Extract the [X, Y] coordinate from the center of the cell holding the provided text.  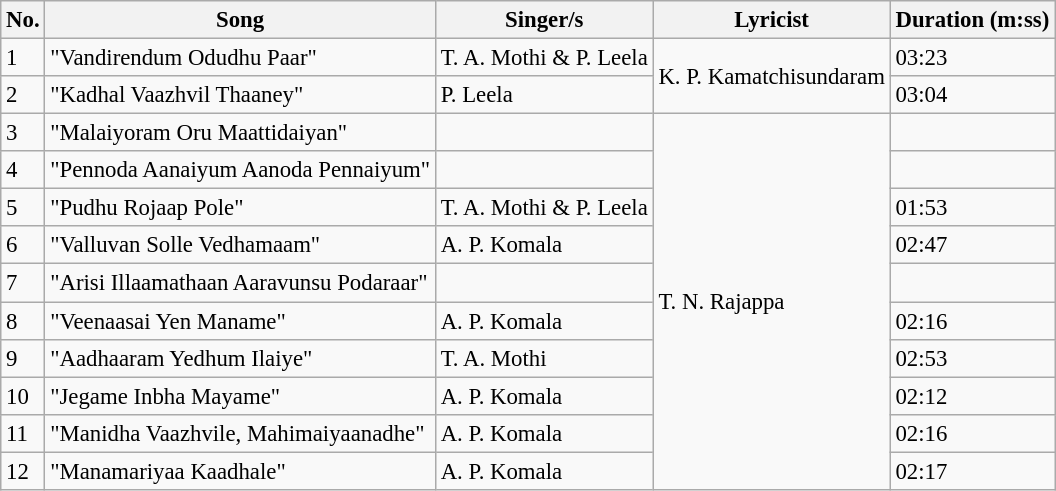
"Vandirendum Odudhu Paar" [240, 58]
Singer/s [544, 20]
"Arisi Illaamathaan Aaravunsu Podaraar" [240, 283]
K. P. Kamatchisundaram [772, 76]
Lyricist [772, 20]
"Aadhaaram Yedhum Ilaiye" [240, 358]
03:04 [972, 95]
"Veenaasai Yen Maname" [240, 321]
10 [23, 396]
12 [23, 471]
02:47 [972, 245]
2 [23, 95]
1 [23, 58]
T. A. Mothi [544, 358]
P. Leela [544, 95]
"Valluvan Solle Vedhamaam" [240, 245]
7 [23, 283]
5 [23, 208]
"Kadhal Vaazhvil Thaaney" [240, 95]
02:17 [972, 471]
01:53 [972, 208]
6 [23, 245]
Song [240, 20]
9 [23, 358]
"Jegame Inbha Mayame" [240, 396]
No. [23, 20]
3 [23, 133]
Duration (m:ss) [972, 20]
T. N. Rajappa [772, 302]
"Pudhu Rojaap Pole" [240, 208]
02:12 [972, 396]
02:53 [972, 358]
"Pennoda Aanaiyum Aanoda Pennaiyum" [240, 170]
4 [23, 170]
8 [23, 321]
"Malaiyoram Oru Maattidaiyan" [240, 133]
03:23 [972, 58]
"Manamariyaa Kaadhale" [240, 471]
"Manidha Vaazhvile, Mahimaiyaanadhe" [240, 433]
11 [23, 433]
